Pinpoint the cell where the given text exists, returning its (X, Y) midpoint coordinate. 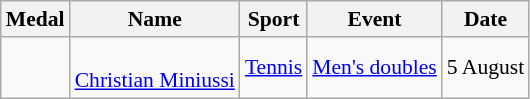
Tennis (274, 68)
Name (155, 19)
Sport (274, 19)
Event (374, 19)
5 August (486, 68)
Medal (36, 19)
Christian Miniussi (155, 68)
Men's doubles (374, 68)
Date (486, 19)
